Detect which cell encompasses the target text, then output its [X, Y] center coordinate. 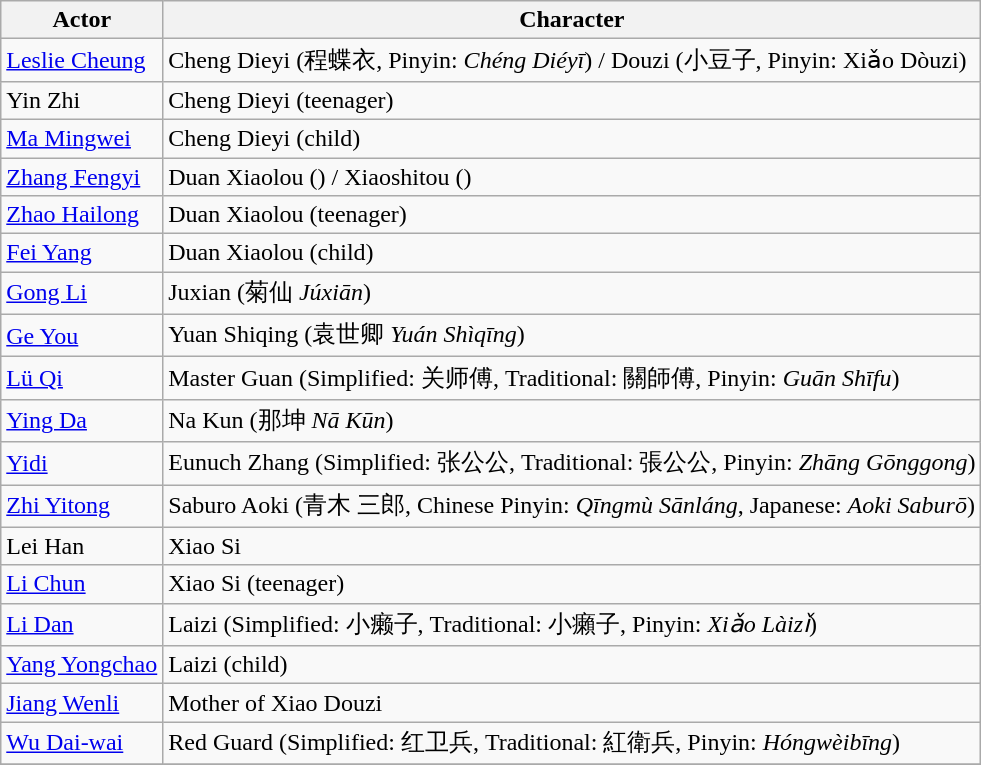
Cheng Dieyi (child) [572, 138]
Li Chun [82, 584]
Ying Da [82, 420]
Zhi Yitong [82, 506]
Laizi (child) [572, 665]
Laizi (Simplified: 小癞子, Traditional: 小癩子, Pinyin: Xiǎo Làizǐ) [572, 624]
Yidi [82, 464]
Ma Mingwei [82, 138]
Master Guan (Simplified: 关师傅, Traditional: 關師傅, Pinyin: Guān Shīfu) [572, 378]
Actor [82, 20]
Yang Yongchao [82, 665]
Eunuch Zhang (Simplified: 张公公, Traditional: 張公公, Pinyin: Zhāng Gōnggong) [572, 464]
Zhao Hailong [82, 215]
Lü Qi [82, 378]
Ge You [82, 336]
Red Guard (Simplified: 红卫兵, Traditional: 紅衛兵, Pinyin: Hóngwèibīng) [572, 744]
Xiao Si (teenager) [572, 584]
Juxian (菊仙 Júxiān) [572, 294]
Wu Dai-wai [82, 744]
Duan Xiaolou (child) [572, 253]
Mother of Xiao Douzi [572, 703]
Yuan Shiqing (袁世卿 Yuán Shìqīng) [572, 336]
Na Kun (那坤 Nā Kūn) [572, 420]
Leslie Cheung [82, 60]
Fei Yang [82, 253]
Character [572, 20]
Gong Li [82, 294]
Duan Xiaolou (teenager) [572, 215]
Yin Zhi [82, 100]
Jiang Wenli [82, 703]
Duan Xiaolou () / Xiaoshitou () [572, 177]
Cheng Dieyi (teenager) [572, 100]
Xiao Si [572, 546]
Li Dan [82, 624]
Saburo Aoki (青木 三郎, Chinese Pinyin: Qīngmù Sānláng, Japanese: Aoki Saburō) [572, 506]
Zhang Fengyi [82, 177]
Lei Han [82, 546]
Cheng Dieyi (程蝶衣, Pinyin: Chéng Diéyī) / Douzi (小豆子, Pinyin: Xiǎo Dòuzi) [572, 60]
